Pinpoint the cell where the given text exists, returning its (x, y) midpoint coordinate. 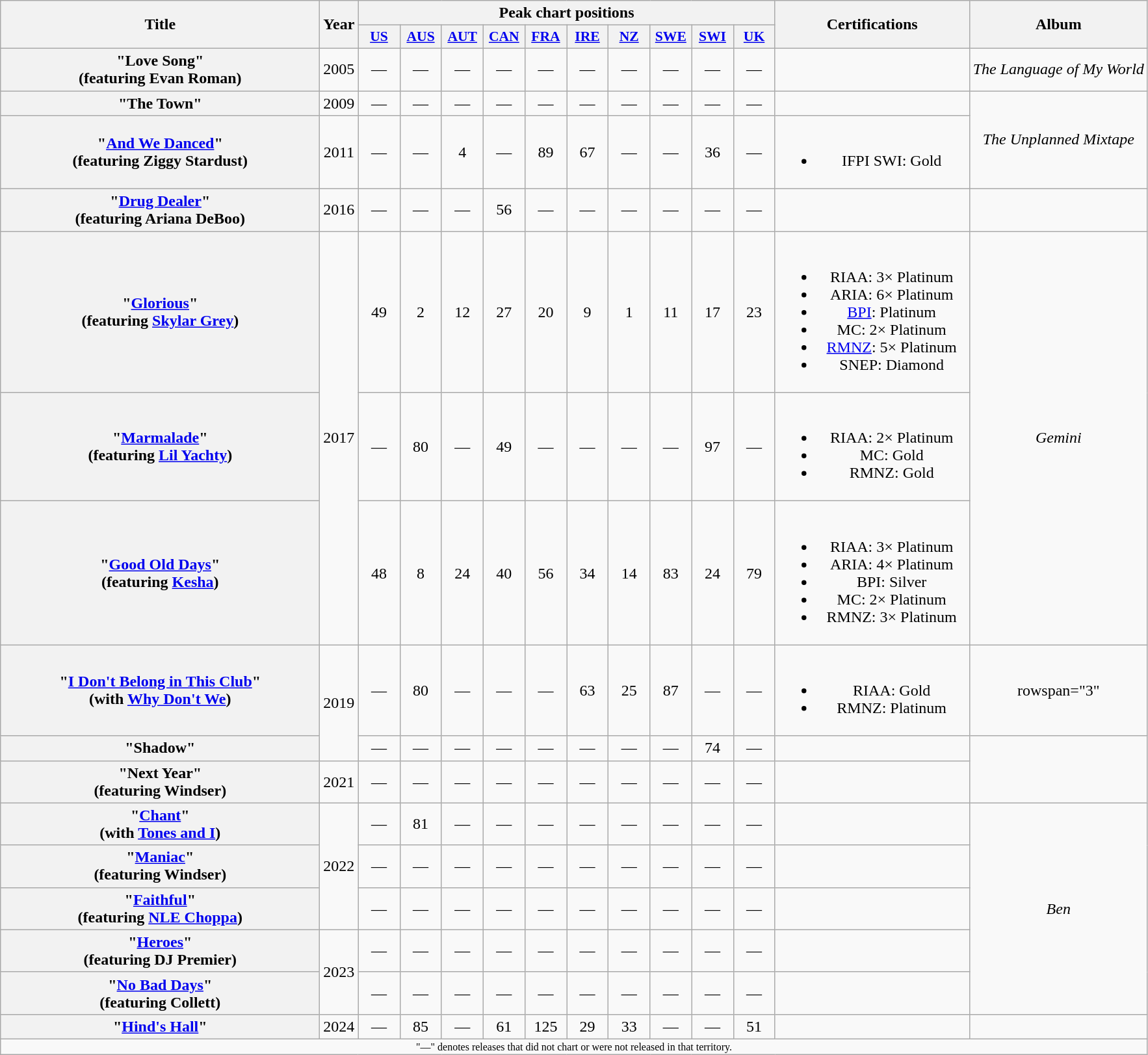
AUT (462, 37)
"No Bad Days"(featuring Collett) (160, 993)
RIAA: 3× PlatinumARIA: 4× PlatinumBPI: SilverMC: 2× PlatinumRMNZ: 3× Platinum (872, 573)
81 (421, 824)
51 (754, 1026)
IRE (588, 37)
Album (1058, 25)
83 (671, 573)
2017 (339, 438)
87 (671, 690)
"Glorious"(featuring Skylar Grey) (160, 312)
23 (754, 312)
Gemini (1058, 438)
"—" denotes releases that did not chart or were not released in that territory. (575, 1047)
34 (588, 573)
67 (588, 152)
9 (588, 312)
79 (754, 573)
40 (504, 573)
63 (588, 690)
Title (160, 25)
UK (754, 37)
2021 (339, 781)
RIAA: GoldRMNZ: Platinum (872, 690)
48 (379, 573)
The Unplanned Mixtape (1058, 140)
Ben (1058, 909)
2009 (339, 103)
Certifications (872, 25)
1 (629, 312)
"Good Old Days"(featuring Kesha) (160, 573)
2024 (339, 1026)
US (379, 37)
"Hind's Hall" (160, 1026)
RIAA: 2× PlatinumMC: GoldRMNZ: Gold (872, 447)
85 (421, 1026)
FRA (545, 37)
125 (545, 1026)
"Marmalade"(featuring Lil Yachty) (160, 447)
2023 (339, 972)
CAN (504, 37)
27 (504, 312)
2016 (339, 211)
RIAA: 3× PlatinumARIA: 6× PlatinumBPI: PlatinumMC: 2× PlatinumRMNZ: 5× PlatinumSNEP: Diamond (872, 312)
"Heroes"(featuring DJ Premier) (160, 950)
2019 (339, 703)
14 (629, 573)
2011 (339, 152)
Peak chart positions (567, 13)
20 (545, 312)
97 (712, 447)
SWE (671, 37)
89 (545, 152)
61 (504, 1026)
"Shadow" (160, 748)
2 (421, 312)
"Chant"(with Tones and I) (160, 824)
IFPI SWI: Gold (872, 152)
33 (629, 1026)
"Drug Dealer"(featuring Ariana DeBoo) (160, 211)
74 (712, 748)
"Faithful"(featuring NLE Choppa) (160, 909)
2022 (339, 866)
11 (671, 312)
29 (588, 1026)
"Maniac"(featuring Windser) (160, 866)
"Love Song"(featuring Evan Roman) (160, 69)
AUS (421, 37)
Year (339, 25)
"And We Danced"(featuring Ziggy Stardust) (160, 152)
2005 (339, 69)
rowspan="3" (1058, 690)
"The Town" (160, 103)
NZ (629, 37)
"I Don't Belong in This Club"(with Why Don't We) (160, 690)
17 (712, 312)
"Next Year"(featuring Windser) (160, 781)
36 (712, 152)
8 (421, 573)
The Language of My World (1058, 69)
12 (462, 312)
SWI (712, 37)
4 (462, 152)
25 (629, 690)
